Return the [x, y] coordinate for the center point of the cell that contains the specified text.  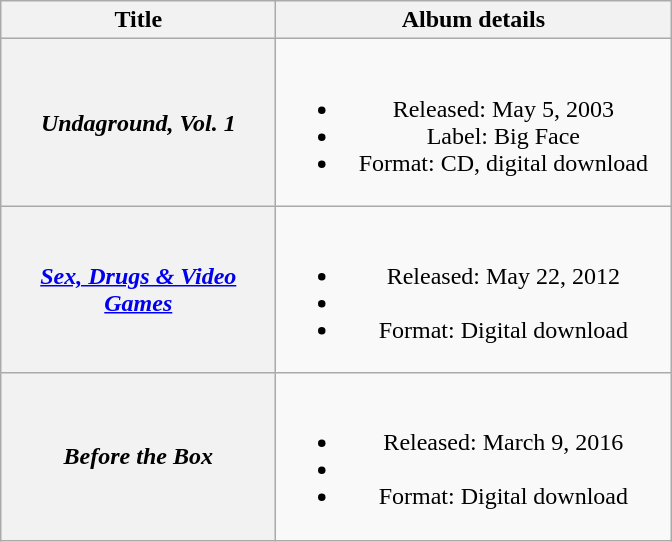
Before the Box [138, 456]
Released: May 22, 2012Format: Digital download [474, 290]
Released: March 9, 2016Format: Digital download [474, 456]
Released: May 5, 2003Label: Big FaceFormat: CD, digital download [474, 122]
Album details [474, 20]
Title [138, 20]
Undaground, Vol. 1 [138, 122]
Sex, Drugs & Video Games [138, 290]
